Return [x, y] of the center of cell containing provided text 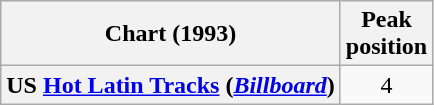
4 [386, 85]
Chart (1993) [171, 34]
Peakposition [386, 34]
US Hot Latin Tracks (Billboard) [171, 85]
